Capture the cell that displays the provided text and extract its (x, y) central coordinate. 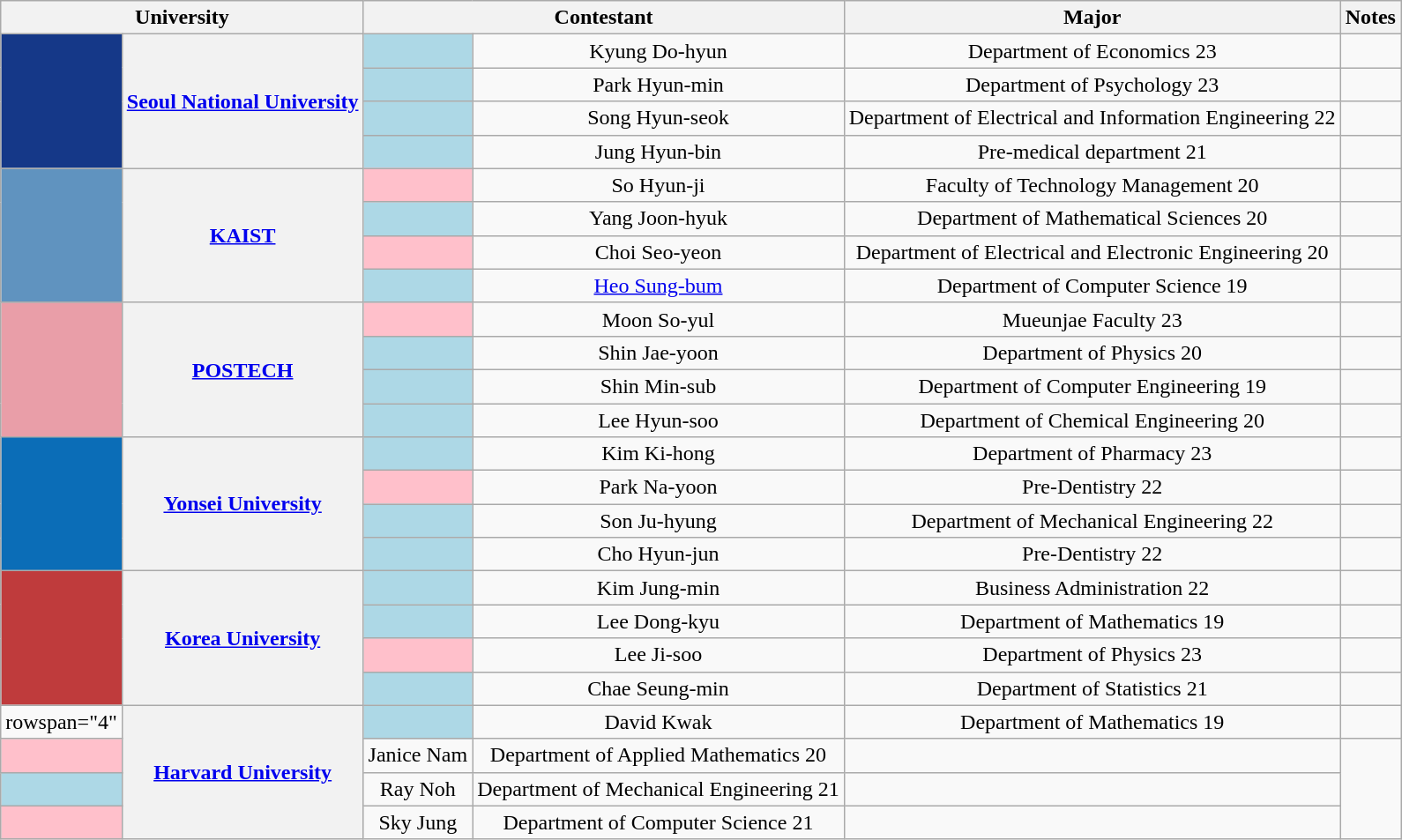
Son Ju-hyung (659, 521)
Park Hyun-min (659, 85)
rowspan="4" (62, 722)
Jung Hyun-bin (659, 152)
Kyung Do-hyun (659, 51)
David Kwak (659, 722)
Lee Dong-kyu (659, 621)
Department of Chemical Engineering 20 (1092, 420)
Major (1092, 18)
KAIST (242, 235)
Kim Jung-min (659, 588)
Ray Noh (418, 789)
Faculty of Technology Management 20 (1092, 185)
Sky Jung (418, 822)
Moon So-yul (659, 319)
Cho Hyun-jun (659, 554)
Department of Physics 20 (1092, 353)
Seoul National University (242, 101)
Department of Statistics 21 (1092, 688)
Kim Ki-hong (659, 454)
Yonsei University (242, 504)
POSTECH (242, 369)
University (182, 18)
Department of Mathematical Sciences 20 (1092, 219)
Janice Nam (418, 755)
Shin Jae-yoon (659, 353)
Pre-medical department 21 (1092, 152)
Chae Seung-min (659, 688)
Yang Joon-hyuk (659, 219)
Lee Hyun-soo (659, 420)
Department of Mechanical Engineering 21 (659, 789)
Department of Mechanical Engineering 22 (1092, 521)
Department of Computer Engineering 19 (1092, 386)
Department of Computer Science 21 (659, 822)
Contestant (603, 18)
Harvard University (242, 772)
Park Na-yoon (659, 487)
So Hyun-ji (659, 185)
Song Hyun-seok (659, 118)
Notes (1370, 18)
Korea University (242, 638)
Department of Physics 23 (1092, 655)
Department of Computer Science 19 (1092, 286)
Business Administration 22 (1092, 588)
Department of Psychology 23 (1092, 85)
Department of Pharmacy 23 (1092, 454)
Mueunjae Faculty 23 (1092, 319)
Shin Min-sub (659, 386)
Choi Seo-yeon (659, 252)
Lee Ji-soo (659, 655)
Department of Economics 23 (1092, 51)
Heo Sung-bum (659, 286)
Department of Electrical and Electronic Engineering 20 (1092, 252)
Department of Applied Mathematics 20 (659, 755)
Department of Electrical and Information Engineering 22 (1092, 118)
